Provide the [X, Y] coordinate of the cell's center where the given text is located.  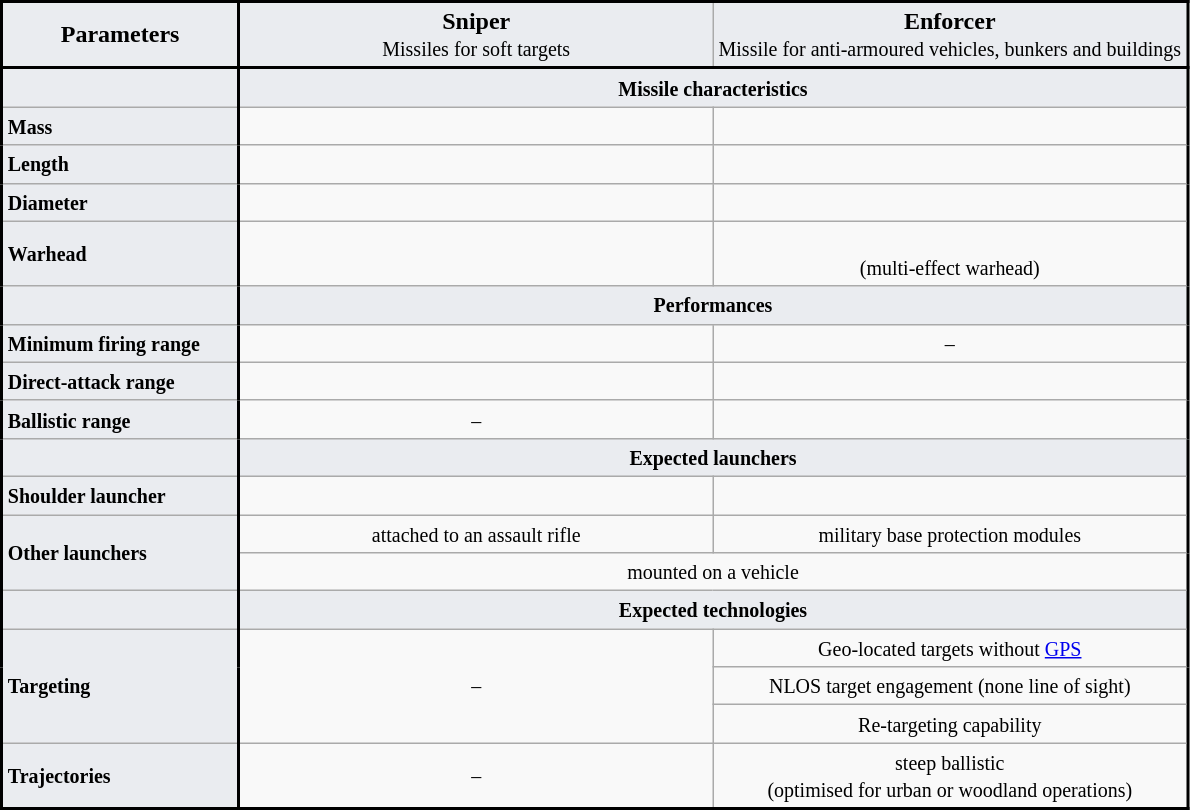
steep ballistic(optimised for urban or woodland operations) [950, 776]
Shoulder launcher [120, 495]
Missile characteristics [714, 88]
Trajectories [120, 776]
Mass [120, 126]
attached to an assault rifle [476, 533]
Expected launchers [714, 457]
NLOS target engagement (none line of sight) [950, 686]
Direct-attack range [120, 381]
Expected technologies [714, 610]
mounted on a vehicle [714, 572]
Parameters [120, 36]
(multi-effect warhead) [950, 254]
Other launchers [120, 552]
Minimum firing range [120, 343]
military base protection modules [950, 533]
Targeting [120, 686]
EnforcerMissile for anti-armoured vehicles, bunkers and buildings [950, 36]
Length [120, 164]
SniperMissiles for soft targets [476, 36]
Ballistic range [120, 419]
Warhead [120, 254]
Re-targeting capability [950, 724]
Diameter [120, 202]
Performances [714, 305]
Geo-located targets without GPS [950, 648]
